Find where the given text appears and provide that cell's center as (x, y) coordinate. 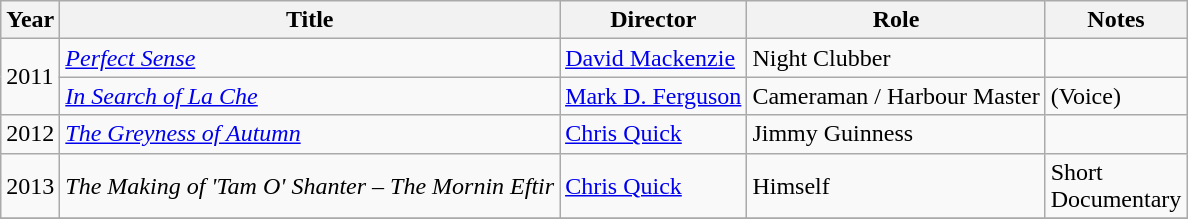
(Voice) (1116, 96)
The Making of 'Tam O' Shanter – The Mornin Eftir (310, 186)
Director (654, 20)
In Search of La Che (310, 96)
Notes (1116, 20)
ShortDocumentary (1116, 186)
2011 (30, 77)
Cameraman / Harbour Master (896, 96)
Night Clubber (896, 58)
Year (30, 20)
Mark D. Ferguson (654, 96)
Perfect Sense (310, 58)
2013 (30, 186)
Jimmy Guinness (896, 134)
The Greyness of Autumn (310, 134)
David Mackenzie (654, 58)
2012 (30, 134)
Title (310, 20)
Himself (896, 186)
Role (896, 20)
